Scan for the cell matching the given text and deliver its (x, y) coordinate at center. 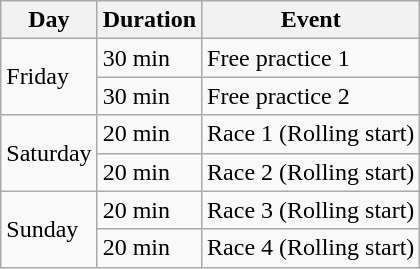
Event (311, 20)
Friday (49, 77)
Day (49, 20)
Free practice 2 (311, 96)
Race 4 (Rolling start) (311, 248)
Saturday (49, 153)
Duration (149, 20)
Race 2 (Rolling start) (311, 172)
Free practice 1 (311, 58)
Race 1 (Rolling start) (311, 134)
Sunday (49, 229)
Race 3 (Rolling start) (311, 210)
